Find where the given text appears and provide that cell's center as (X, Y) coordinate. 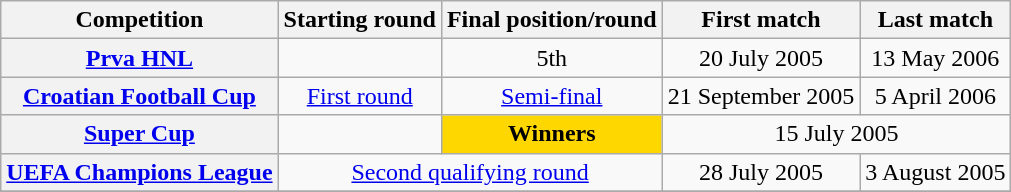
15 July 2005 (836, 134)
13 May 2006 (936, 58)
First match (761, 20)
5th (552, 58)
Semi-final (552, 96)
Competition (140, 20)
3 August 2005 (936, 172)
20 July 2005 (761, 58)
Croatian Football Cup (140, 96)
Second qualifying round (470, 172)
Last match (936, 20)
First round (360, 96)
Prva HNL (140, 58)
Final position/round (552, 20)
Starting round (360, 20)
Super Cup (140, 134)
5 April 2006 (936, 96)
21 September 2005 (761, 96)
UEFA Champions League (140, 172)
28 July 2005 (761, 172)
Winners (552, 134)
